Return the [X, Y] coordinate for the center point of the cell that contains the specified text.  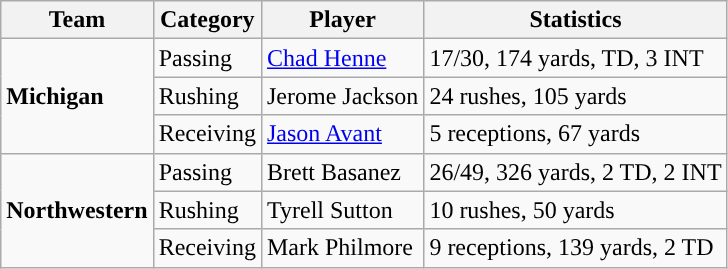
9 receptions, 139 yards, 2 TD [576, 248]
Jerome Jackson [342, 96]
10 rushes, 50 yards [576, 210]
Team [77, 20]
Tyrell Sutton [342, 210]
Michigan [77, 96]
Northwestern [77, 210]
Jason Avant [342, 134]
Category [207, 20]
Chad Henne [342, 58]
24 rushes, 105 yards [576, 96]
5 receptions, 67 yards [576, 134]
Statistics [576, 20]
Player [342, 20]
Mark Philmore [342, 248]
Brett Basanez [342, 172]
17/30, 174 yards, TD, 3 INT [576, 58]
26/49, 326 yards, 2 TD, 2 INT [576, 172]
